Pinpoint the cell where the given text exists, returning its [X, Y] midpoint coordinate. 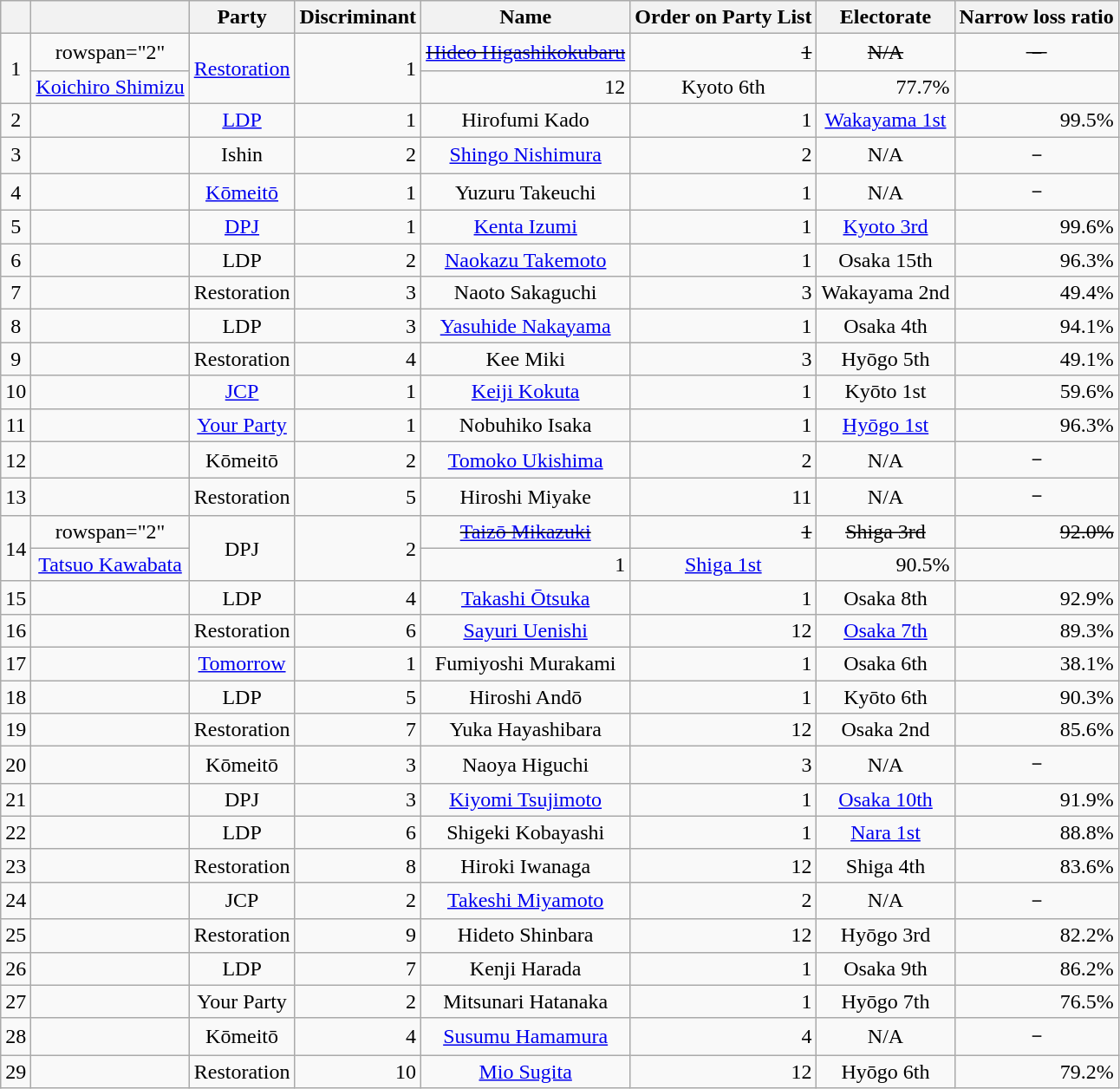
Osaka 6th [886, 663]
20 [16, 765]
Naoya Higuchi [525, 765]
88.8% [1037, 832]
Hyōgo 7th [886, 1001]
16 [16, 630]
59.6% [1037, 392]
23 [16, 865]
Wakayama 1st [886, 120]
Mitsunari Hatanaka [525, 1001]
Hirofumi Kado [525, 120]
91.9% [1037, 799]
Naokazu Takemoto [525, 260]
Susumu Hamamura [525, 1037]
38.1% [1037, 663]
99.6% [1037, 227]
Hyōgo 3rd [886, 936]
Osaka 2nd [886, 730]
Kyōto 6th [886, 696]
Osaka 15th [886, 260]
Order on Party List [723, 17]
19 [16, 730]
Hiroshi Miyake [525, 498]
Kiyomi Tsujimoto [525, 799]
Takashi Ōtsuka [525, 597]
Yuzuru Takeuchi [525, 192]
Ishin [242, 156]
27 [16, 1001]
90.5% [886, 564]
Party [242, 17]
Shiga 4th [886, 865]
Hyōgo 6th [886, 1072]
Osaka 8th [886, 597]
Takeshi Miyamoto [525, 900]
Name [525, 17]
21 [16, 799]
Kyōto 1st [886, 392]
Nobuhiko Isaka [525, 425]
Nara 1st [886, 832]
92.9% [1037, 597]
24 [16, 900]
Osaka 10th [886, 799]
Yasuhide Nakayama [525, 326]
Hideto Shinbara [525, 936]
Hyōgo 5th [886, 359]
Shiga 1st [723, 564]
Fumiyoshi Murakami [525, 663]
77.7% [886, 87]
Tatsuo Kawabata [110, 564]
Keiji Kokuta [525, 392]
17 [16, 663]
90.3% [1037, 696]
Kee Miki [525, 359]
99.5% [1037, 120]
Narrow loss ratio [1037, 17]
Wakayama 2nd [886, 293]
29 [16, 1072]
49.4% [1037, 293]
83.6% [1037, 865]
92.0% [1037, 531]
Shingo Nishimura [525, 156]
Kenji Harada [525, 968]
Discriminant [358, 17]
14 [16, 548]
82.2% [1037, 936]
Hideo Higashikokubaru [525, 52]
Shiga 3rd [886, 531]
Hiroshi Andō [525, 696]
Tomoko Ukishima [525, 460]
22 [16, 832]
49.1% [1037, 359]
Kyoto 3rd [886, 227]
Kyoto 6th [723, 87]
76.5% [1037, 1001]
Koichiro Shimizu [110, 87]
Yuka Hayashibara [525, 730]
79.2% [1037, 1072]
13 [16, 498]
Osaka 4th [886, 326]
Mio Sugita [525, 1072]
Osaka 9th [886, 968]
Kenta Izumi [525, 227]
25 [16, 936]
85.6% [1037, 730]
Electorate [886, 17]
Tomorrow [242, 663]
26 [16, 968]
Naoto Sakaguchi [525, 293]
Hyōgo 1st [886, 425]
Osaka 7th [886, 630]
28 [16, 1037]
Sayuri Uenishi [525, 630]
Taizō Mikazuki [525, 531]
94.1% [1037, 326]
86.2% [1037, 968]
18 [16, 696]
Shigeki Kobayashi [525, 832]
Hiroki Iwanaga [525, 865]
15 [16, 597]
89.3% [1037, 630]
